Find where the given text appears and provide that cell's center as [x, y] coordinate. 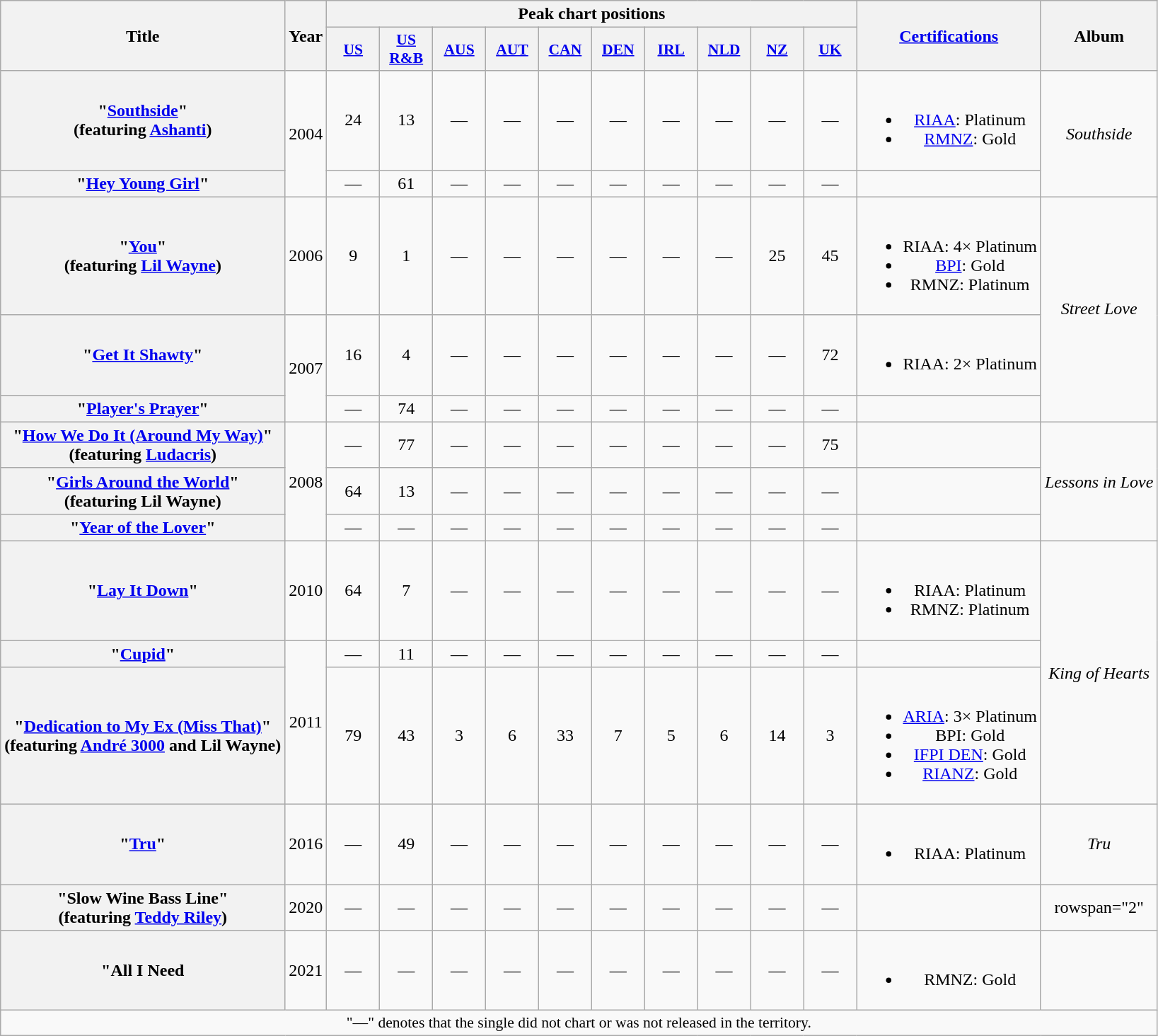
77 [406, 444]
45 [830, 256]
1 [406, 256]
US [354, 50]
75 [830, 444]
"Get It Shawty" [143, 355]
16 [354, 355]
Tru [1099, 845]
Certifications [949, 35]
74 [406, 408]
"Slow Wine Bass Line"(featuring Teddy Riley) [143, 907]
RMNZ: Gold [949, 971]
"Dedication to My Ex (Miss That)" (featuring André 3000 and Lil Wayne) [143, 736]
2010 [306, 590]
"Lay It Down" [143, 590]
Street Love [1099, 309]
72 [830, 355]
61 [406, 183]
2008 [306, 481]
2021 [306, 971]
"All I Need [143, 971]
USR&B [406, 50]
"Year of the Lover" [143, 527]
2006 [306, 256]
25 [777, 256]
CAN [564, 50]
UK [830, 50]
2016 [306, 845]
9 [354, 256]
Lessons in Love [1099, 481]
"Girls Around the World"(featuring Lil Wayne) [143, 491]
5 [671, 736]
DEN [618, 50]
2004 [306, 134]
Southside [1099, 134]
11 [406, 653]
33 [564, 736]
79 [354, 736]
Peak chart positions [591, 14]
RIAA: 4× PlatinumBPI: GoldRMNZ: Platinum [949, 256]
49 [406, 845]
rowspan="2" [1099, 907]
ARIA: 3× PlatinumBPI: GoldIFPI DEN: GoldRIANZ: Gold [949, 736]
"—" denotes that the single did not chart or was not released in the territory. [579, 1023]
AUT [512, 50]
4 [406, 355]
"Player's Prayer" [143, 408]
Album [1099, 35]
"You"(featuring Lil Wayne) [143, 256]
NLD [724, 50]
"Cupid" [143, 653]
IRL [671, 50]
"Tru" [143, 845]
"Hey Young Girl" [143, 183]
RIAA: Platinum [949, 845]
Year [306, 35]
2007 [306, 368]
24 [354, 120]
14 [777, 736]
RIAA: 2× Platinum [949, 355]
"How We Do It (Around My Way)"(featuring Ludacris) [143, 444]
RIAA: PlatinumRMNZ: Platinum [949, 590]
AUS [460, 50]
"Southside"(featuring Ashanti) [143, 120]
NZ [777, 50]
2011 [306, 722]
43 [406, 736]
King of Hearts [1099, 672]
RIAA: PlatinumRMNZ: Gold [949, 120]
Title [143, 35]
2020 [306, 907]
